Scan for the cell matching the given text and deliver its [X, Y] coordinate at center. 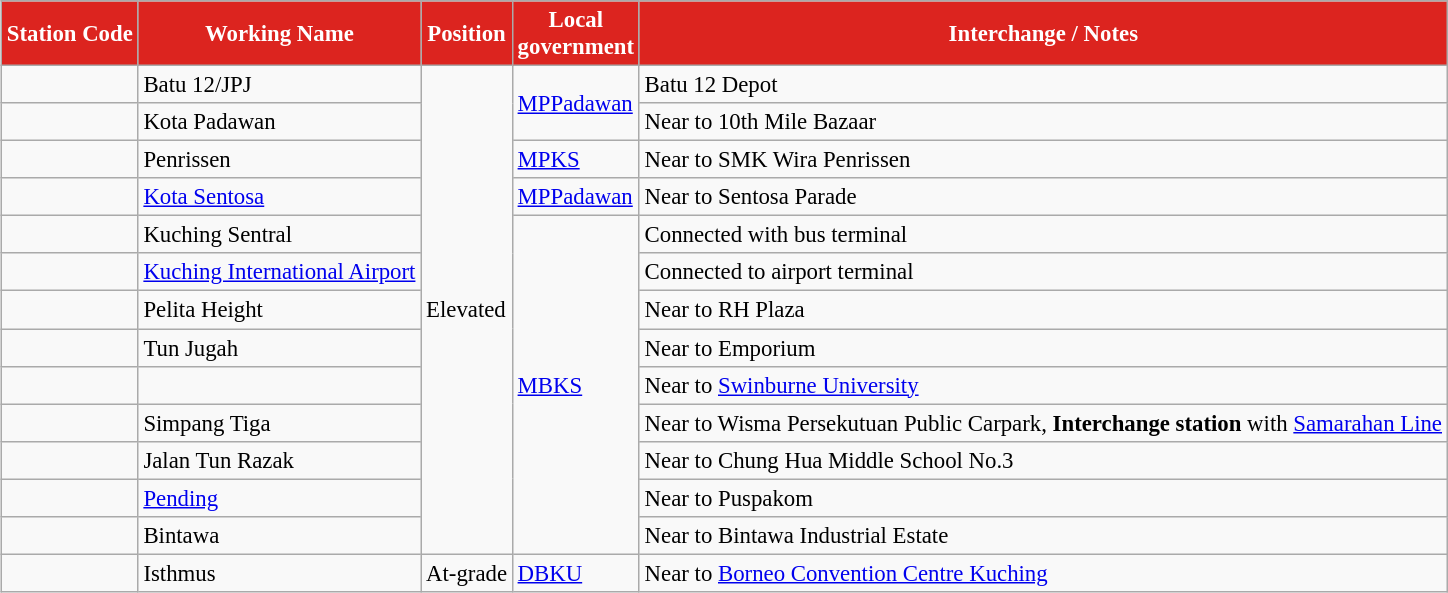
Kota Sentosa [280, 197]
Near to Wisma Persekutuan Public Carpark, Interchange station with Samarahan Line [1043, 423]
Near to 10th Mile Bazaar [1043, 122]
Near to RH Plaza [1043, 310]
MBKS [576, 385]
Elevated [467, 310]
Near to Sentosa Parade [1043, 197]
Near to Chung Hua Middle School No.3 [1043, 460]
Pending [280, 498]
Working Name [280, 34]
Near to Borneo Convention Centre Kuching [1043, 573]
MPKS [576, 160]
Near to Swinburne University [1043, 385]
Penrissen [280, 160]
Interchange / Notes [1043, 34]
Near to Emporium [1043, 348]
Bintawa [280, 536]
Batu 12 Depot [1043, 85]
Near to Bintawa Industrial Estate [1043, 536]
Connected to airport terminal [1043, 273]
Pelita Height [280, 310]
Localgovernment [576, 34]
Batu 12/JPJ [280, 85]
Simpang Tiga [280, 423]
Isthmus [280, 573]
Kota Padawan [280, 122]
Near to SMK Wira Penrissen [1043, 160]
Kuching Sentral [280, 235]
DBKU [576, 573]
Connected with bus terminal [1043, 235]
Tun Jugah [280, 348]
Kuching International Airport [280, 273]
Jalan Tun Razak [280, 460]
Station Code [70, 34]
Near to Puspakom [1043, 498]
At-grade [467, 573]
Position [467, 34]
